For the text-containing cell, return its midpoint in [X, Y] coordinate format. 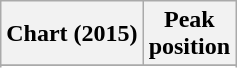
Chart (2015) [72, 34]
Peakposition [189, 34]
